Pinpoint the cell where the given text exists, returning its [x, y] midpoint coordinate. 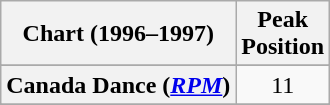
11 [283, 85]
Canada Dance (RPM) [118, 85]
PeakPosition [283, 34]
Chart (1996–1997) [118, 34]
